Identify which cell holds the provided text, then report its (x, y) central coordinate. 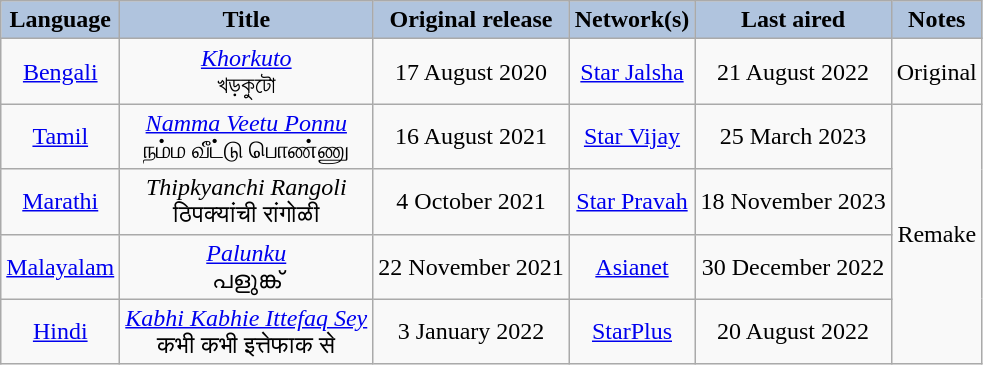
16 August 2021 (471, 136)
17 August 2020 (471, 72)
30 December 2022 (793, 266)
Tamil (60, 136)
Language (60, 20)
Palunku പളുങ്ക് (246, 266)
18 November 2023 (793, 202)
22 November 2021 (471, 266)
Khorkuto খড়কুটো (246, 72)
Star Pravah (632, 202)
Star Vijay (632, 136)
Network(s) (632, 20)
Kabhi Kabhie Ittefaq Sey कभी कभी इत्तेफाक से (246, 332)
Title (246, 20)
Marathi (60, 202)
Original release (471, 20)
Original (936, 72)
25 March 2023 (793, 136)
20 August 2022 (793, 332)
StarPlus (632, 332)
Hindi (60, 332)
Asianet (632, 266)
Star Jalsha (632, 72)
3 January 2022 (471, 332)
4 October 2021 (471, 202)
Notes (936, 20)
Last aired (793, 20)
Thipkyanchi Rangoli ठिपक्यांची रांगोळी (246, 202)
Bengali (60, 72)
21 August 2022 (793, 72)
Namma Veetu Ponnu நம்ம வீட்டு பொண்ணு (246, 136)
Malayalam (60, 266)
Remake (936, 234)
